Determine the (x, y) coordinate at the center of the cell enclosing the given text.  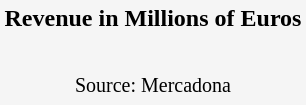
Source: Mercadona (153, 84)
Revenue in Millions of Euros (153, 18)
